Capture the cell that displays the provided text and extract its [X, Y] central coordinate. 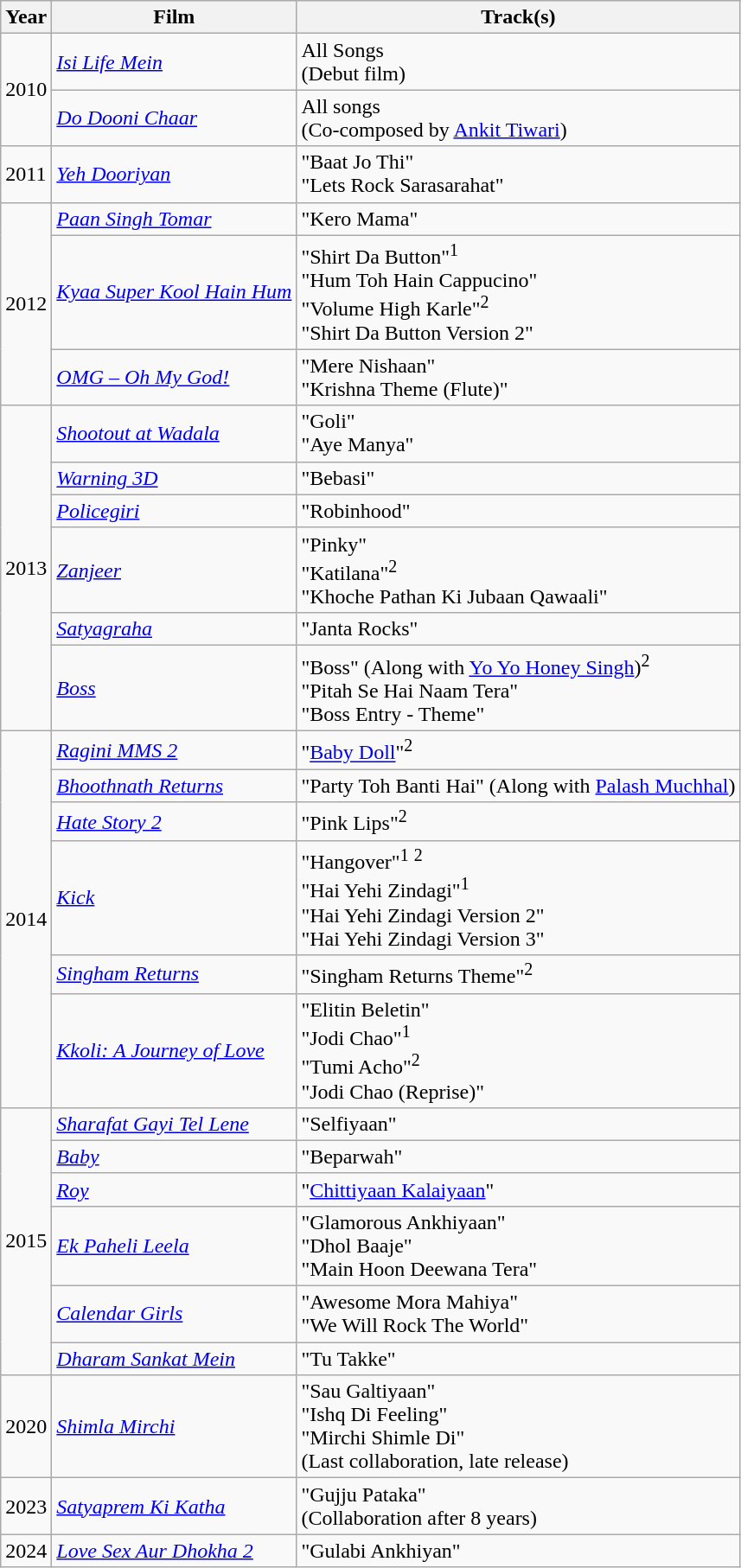
"Bebasi" [519, 478]
Love Sex Aur Dhokha 2 [175, 1551]
Isi Life Mein [175, 62]
"Glamorous Ankhiyaan""Dhol Baaje""Main Hoon Deewana Tera" [519, 1246]
"Shirt Da Button"1 "Hum Toh Hain Cappucino" "Volume High Karle"2"Shirt Da Button Version 2" [519, 292]
Zanjeer [175, 570]
"Janta Rocks" [519, 629]
Warning 3D [175, 478]
Singham Returns [175, 975]
Track(s) [519, 17]
2011 [26, 175]
"Pink Lips"2 [519, 821]
Ragini MMS 2 [175, 750]
2020 [26, 1426]
Baby [175, 1157]
Film [175, 17]
Kick [175, 898]
"Sau Galtiyaan""Ishq Di Feeling""Mirchi Shimle Di"(Last collaboration, late release) [519, 1426]
"Gulabi Ankhiyan" [519, 1551]
"Hangover"1 2"Hai Yehi Zindagi"1"Hai Yehi Zindagi Version 2" "Hai Yehi Zindagi Version 3" [519, 898]
OMG – Oh My God! [175, 377]
2013 [26, 568]
Sharafat Gayi Tel Lene [175, 1124]
Calendar Girls [175, 1314]
"Robinhood" [519, 511]
All Songs(Debut film) [519, 62]
2014 [26, 920]
Hate Story 2 [175, 821]
Roy [175, 1189]
"Chittiyaan Kalaiyaan" [519, 1189]
Dharam Sankat Mein [175, 1359]
Ek Paheli Leela [175, 1246]
"Selfiyaan" [519, 1124]
"Party Toh Banti Hai" (Along with Palash Muchhal) [519, 786]
2023 [26, 1506]
"Mere Nishaan" "Krishna Theme (Flute)" [519, 377]
Boss [175, 688]
Satyagraha [175, 629]
Bhoothnath Returns [175, 786]
2024 [26, 1551]
"Tu Takke" [519, 1359]
Shimla Mirchi [175, 1426]
Do Dooni Chaar [175, 118]
Policegiri [175, 511]
2012 [26, 304]
All songs(Co-composed by Ankit Tiwari) [519, 118]
"Gujju Pataka"(Collaboration after 8 years) [519, 1506]
2015 [26, 1241]
"Pinky""Katilana"2"Khoche Pathan Ki Jubaan Qawaali" [519, 570]
"Awesome Mora Mahiya""We Will Rock The World" [519, 1314]
"Baat Jo Thi" "Lets Rock Sarasarahat" [519, 175]
"Baby Doll"2 [519, 750]
"Boss" (Along with Yo Yo Honey Singh)2"Pitah Se Hai Naam Tera""Boss Entry - Theme" [519, 688]
Satyaprem Ki Katha [175, 1506]
"Kero Mama" [519, 219]
Year [26, 17]
Kyaa Super Kool Hain Hum [175, 292]
"Goli""Aye Manya" [519, 434]
"Beparwah" [519, 1157]
"Elitin Beletin""Jodi Chao"1"Tumi Acho"2"Jodi Chao (Reprise)" [519, 1050]
Paan Singh Tomar [175, 219]
Shootout at Wadala [175, 434]
2010 [26, 90]
Kkoli: A Journey of Love [175, 1050]
"Singham Returns Theme"2 [519, 975]
Yeh Dooriyan [175, 175]
